Search for the cell housing the specified text and yield its (x, y) center coordinate. 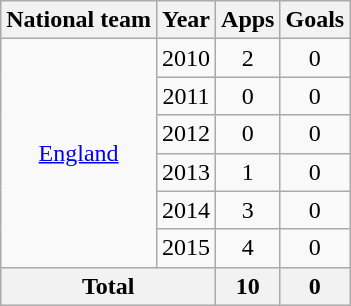
Apps (248, 20)
National team (79, 20)
4 (248, 248)
England (79, 153)
2 (248, 58)
2014 (186, 210)
Year (186, 20)
2013 (186, 172)
Goals (315, 20)
2011 (186, 96)
Total (108, 286)
3 (248, 210)
2015 (186, 248)
10 (248, 286)
2012 (186, 134)
2010 (186, 58)
1 (248, 172)
